Capture the cell that displays the provided text and extract its (x, y) central coordinate. 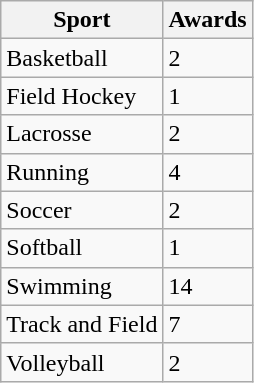
Volleyball (82, 362)
Softball (82, 248)
4 (208, 172)
Track and Field (82, 324)
Lacrosse (82, 134)
Basketball (82, 58)
Field Hockey (82, 96)
Swimming (82, 286)
Sport (82, 20)
14 (208, 286)
7 (208, 324)
Awards (208, 20)
Running (82, 172)
Soccer (82, 210)
